Determine the [X, Y] coordinate at the center of the cell enclosing the given text.  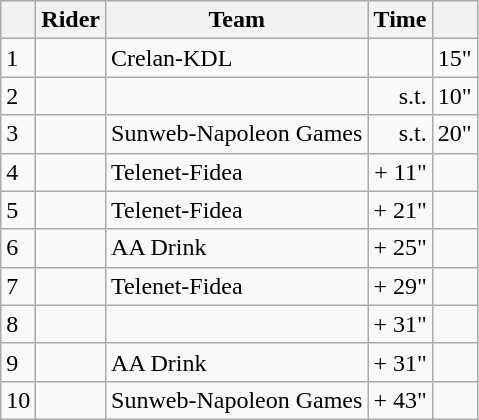
5 [18, 210]
+ 21" [400, 210]
+ 29" [400, 286]
+ 11" [400, 172]
+ 43" [400, 400]
15" [454, 58]
10" [454, 96]
20" [454, 134]
1 [18, 58]
7 [18, 286]
Crelan-KDL [237, 58]
8 [18, 324]
9 [18, 362]
4 [18, 172]
3 [18, 134]
2 [18, 96]
10 [18, 400]
6 [18, 248]
Time [400, 20]
Rider [71, 20]
+ 25" [400, 248]
Team [237, 20]
